Output the [X, Y] coordinate of the center of the cell containing the given text.  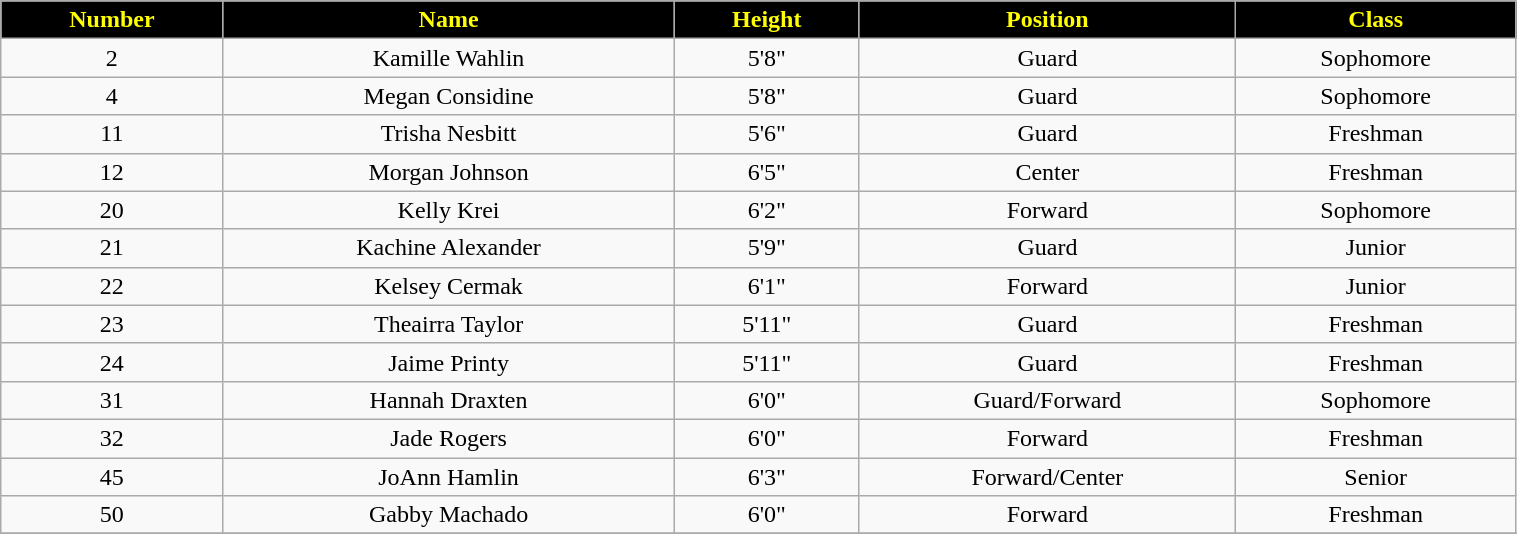
Morgan Johnson [448, 172]
Theairra Taylor [448, 324]
Jaime Printy [448, 362]
Megan Considine [448, 96]
5'9" [766, 248]
Kachine Alexander [448, 248]
5'6" [766, 134]
Jade Rogers [448, 438]
Gabby Machado [448, 515]
24 [112, 362]
22 [112, 286]
45 [112, 477]
11 [112, 134]
6'2" [766, 210]
2 [112, 58]
31 [112, 400]
Kamille Wahlin [448, 58]
32 [112, 438]
6'5" [766, 172]
Senior [1376, 477]
Hannah Draxten [448, 400]
Height [766, 20]
Class [1376, 20]
6'1" [766, 286]
Guard/Forward [1047, 400]
6'3" [766, 477]
23 [112, 324]
Position [1047, 20]
12 [112, 172]
4 [112, 96]
Kelly Krei [448, 210]
50 [112, 515]
Kelsey Cermak [448, 286]
21 [112, 248]
Trisha Nesbitt [448, 134]
Center [1047, 172]
Number [112, 20]
20 [112, 210]
Name [448, 20]
JoAnn Hamlin [448, 477]
Forward/Center [1047, 477]
